Return the [X, Y] coordinate for the center point of the cell that contains the specified text.  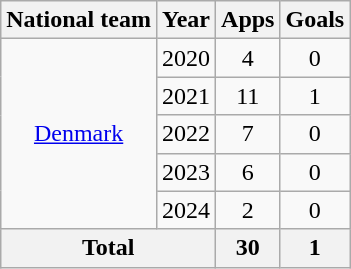
2021 [186, 96]
Total [108, 248]
Year [186, 20]
Goals [315, 20]
2020 [186, 58]
30 [248, 248]
4 [248, 58]
2024 [186, 210]
7 [248, 134]
Apps [248, 20]
Denmark [79, 134]
2 [248, 210]
6 [248, 172]
2022 [186, 134]
National team [79, 20]
2023 [186, 172]
11 [248, 96]
